Search for the cell housing the specified text and yield its [x, y] center coordinate. 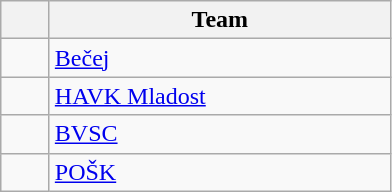
Bečej [220, 58]
HAVK Mladost [220, 96]
POŠK [220, 172]
Team [220, 20]
BVSC [220, 134]
